Determine the [X, Y] coordinate at the center of the cell enclosing the given text.  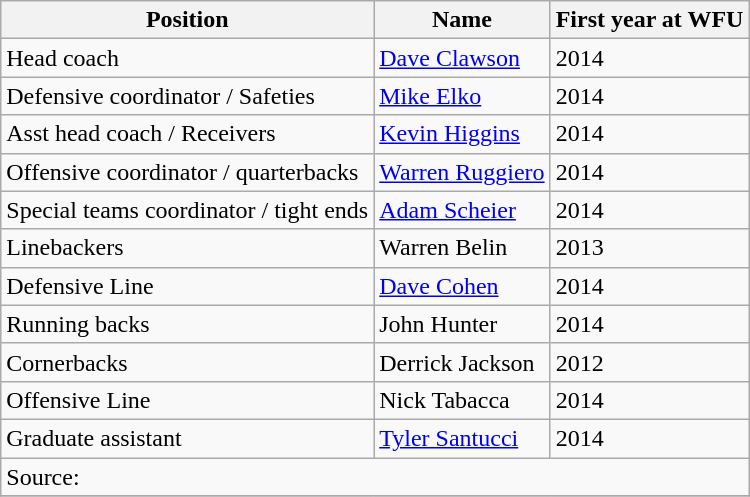
Name [462, 20]
Graduate assistant [188, 438]
Derrick Jackson [462, 362]
Defensive Line [188, 286]
Position [188, 20]
Defensive coordinator / Safeties [188, 96]
Linebackers [188, 248]
Mike Elko [462, 96]
Adam Scheier [462, 210]
Offensive Line [188, 400]
2013 [650, 248]
Asst head coach / Receivers [188, 134]
First year at WFU [650, 20]
Offensive coordinator / quarterbacks [188, 172]
Source: [375, 477]
Dave Clawson [462, 58]
Cornerbacks [188, 362]
Running backs [188, 324]
Kevin Higgins [462, 134]
John Hunter [462, 324]
Dave Cohen [462, 286]
Warren Belin [462, 248]
Tyler Santucci [462, 438]
Nick Tabacca [462, 400]
Head coach [188, 58]
2012 [650, 362]
Warren Ruggiero [462, 172]
Special teams coordinator / tight ends [188, 210]
